Scan for the cell matching the given text and deliver its [x, y] coordinate at center. 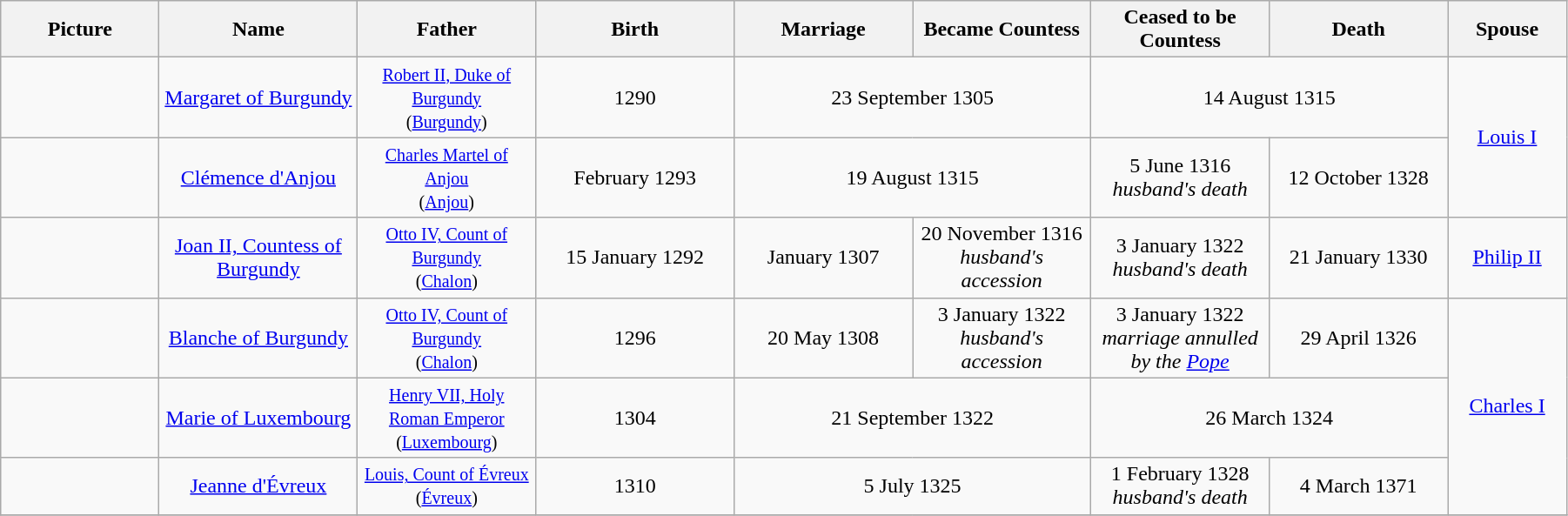
12 October 1328 [1359, 178]
Became Countess [1002, 30]
19 August 1315 [913, 178]
Name [258, 30]
Charles Martel of Anjou(Anjou) [447, 178]
Louis I [1507, 137]
1 February 1328husband's death [1180, 486]
29 April 1326 [1359, 338]
Henry VII, Holy Roman Emperor (Luxembourg) [447, 418]
Spouse [1507, 30]
3 January 1322husband's death [1180, 258]
Blanche of Burgundy [258, 338]
21 January 1330 [1359, 258]
January 1307 [823, 258]
1310 [635, 486]
Birth [635, 30]
Father [447, 30]
5 June 1316husband's death [1180, 178]
4 March 1371 [1359, 486]
Death [1359, 30]
Jeanne d'Évreux [258, 486]
Joan II, Countess of Burgundy [258, 258]
20 May 1308 [823, 338]
Charles I [1507, 405]
20 November 1316husband's accession [1002, 258]
1296 [635, 338]
Margaret of Burgundy [258, 97]
Marriage [823, 30]
Philip II [1507, 258]
3 January 1322husband's accession [1002, 338]
5 July 1325 [913, 486]
February 1293 [635, 178]
Clémence d'Anjou [258, 178]
Ceased to be Countess [1180, 30]
Picture [80, 30]
1290 [635, 97]
15 January 1292 [635, 258]
Robert II, Duke of Burgundy(Burgundy) [447, 97]
3 January 1322marriage annulled by the Pope [1180, 338]
1304 [635, 418]
Louis, Count of Évreux(Évreux) [447, 486]
26 March 1324 [1270, 418]
Marie of Luxembourg [258, 418]
23 September 1305 [913, 97]
21 September 1322 [913, 418]
14 August 1315 [1270, 97]
